Output the [x, y] coordinate of the center of the cell containing the given text.  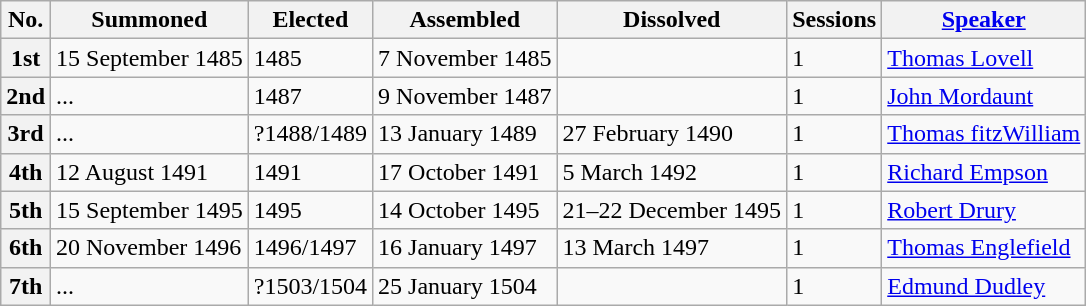
1496/1497 [310, 248]
Thomas Englefield [984, 248]
3rd [26, 134]
14 October 1495 [465, 210]
9 November 1487 [465, 96]
13 March 1497 [672, 248]
Assembled [465, 20]
17 October 1491 [465, 172]
27 February 1490 [672, 134]
7th [26, 286]
Thomas Lovell [984, 58]
25 January 1504 [465, 286]
Robert Drury [984, 210]
13 January 1489 [465, 134]
?1503/1504 [310, 286]
5th [26, 210]
20 November 1496 [150, 248]
12 August 1491 [150, 172]
Richard Empson [984, 172]
1487 [310, 96]
?1488/1489 [310, 134]
15 September 1495 [150, 210]
John Mordaunt [984, 96]
No. [26, 20]
21–22 December 1495 [672, 210]
1495 [310, 210]
1491 [310, 172]
Dissolved [672, 20]
1485 [310, 58]
7 November 1485 [465, 58]
Thomas fitzWilliam [984, 134]
Edmund Dudley [984, 286]
4th [26, 172]
1st [26, 58]
Elected [310, 20]
16 January 1497 [465, 248]
Summoned [150, 20]
6th [26, 248]
15 September 1485 [150, 58]
Sessions [834, 20]
2nd [26, 96]
Speaker [984, 20]
5 March 1492 [672, 172]
